Output the [x, y] coordinate of the center of the cell containing the given text.  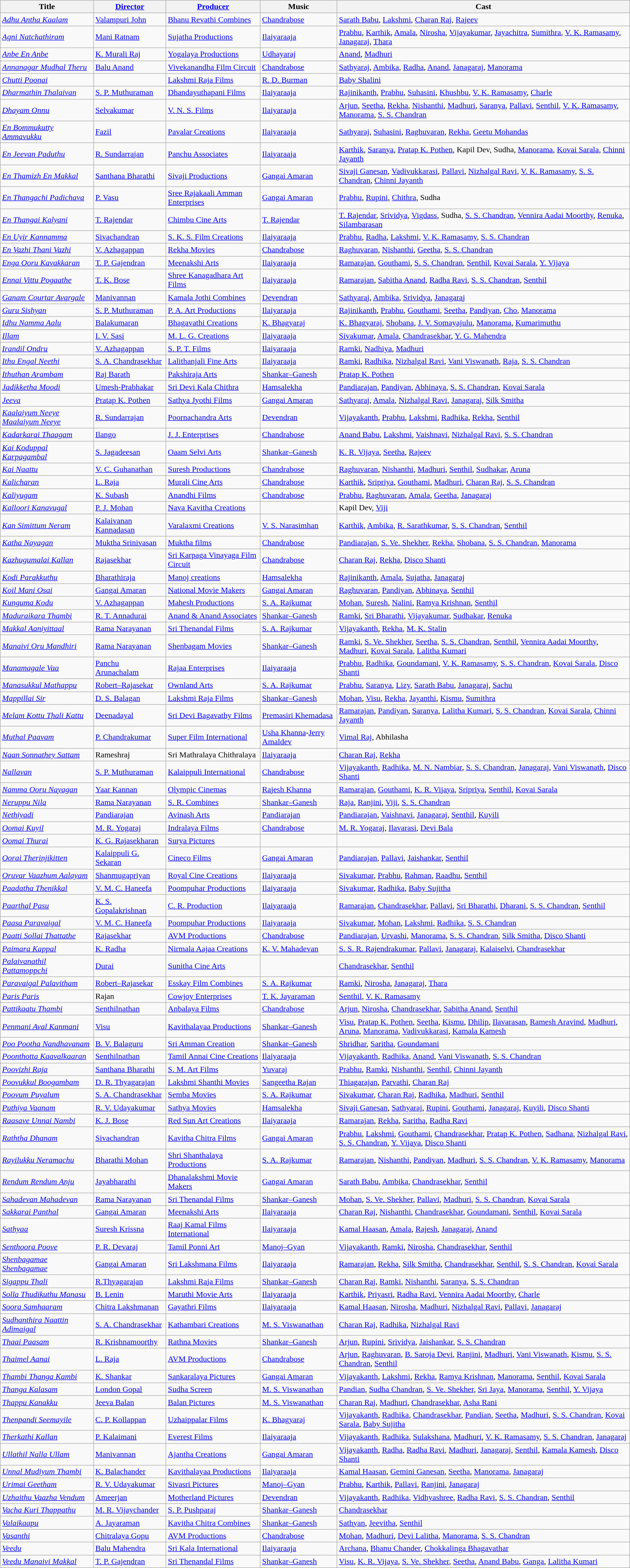
Mohan, Madhuri, Devi Lalitha, Manorama, S. S. Chandran [484, 1536]
Mani Ratnam [130, 37]
Fazil [130, 132]
Kalloori Kanavugal [47, 508]
Pakshiraja Arts [213, 374]
Archana, Bhanu Chander, Chokkalinga Bhagavathar [484, 1548]
Panchu Arunachalam [130, 667]
Bharathi Mohan [130, 1160]
Sankaralaya Pictures [213, 1376]
Sathyaraj, Suhasini, Raghuvaran, Rekha, Geetu Mohandas [484, 132]
Pandiarajan, Urvashi, Manorama, S. S. Chandran, Silk Smitha, Disco Shanti [484, 936]
Usha Khanna-Jerry Amaldev [299, 738]
R. T. Annadurai [130, 616]
Vijayakanth, Lakshmi, Rekha, Ramya Krishnan, Manorama, Senthil, Kovai Sarala [484, 1376]
S. R. Combines [213, 802]
National Movie Makers [213, 590]
V. S. Narasimhan [299, 525]
Sathyaraj, Amala, Nizhalgal Ravi, Janagaraj, Silk Smitha [484, 400]
Kadarkarai Thaagam [47, 434]
Chandrasekhar [484, 1510]
Karthik, Ambika, R. Sarathkumar, S. S. Chandran, Senthil [484, 525]
Ajantha Creations [213, 1454]
S. M. Art Films [213, 1069]
Enga Ooru Kavakkaran [47, 263]
Cineco Films [213, 858]
Charan Raj, Rekha [484, 755]
Mohan, S. Ve. Shekher, Pallavi, Madhuri, S. S. Chandran, Kovai Sarala [484, 1199]
Pavalar Creations [213, 132]
Sathyaraj, Ambika, Radha, Anand, Janagaraj, Manorama [484, 67]
Lalithanjali Fine Arts [213, 361]
Rajesh Khanna [299, 789]
Thappu Kanakku [47, 1402]
Vijayakanth, Radha, Radha Ravi, Madhuri, Janagaraj, Senthil, Kamala Kamesh, Disco Shanti [484, 1454]
Kodi Parakkuthu [47, 577]
Rajinikanth, Prabhu, Suhasini, Khushbu, V. K. Ramasamy, Charle [484, 93]
Sivakumar, Radhika, Baby Sujitha [484, 888]
Ramarajan, Sabitha Anand, Radha Ravi, S. S. Chandran, Senthil [484, 280]
T. Rajendar, Srividya, Vigdass, Sudha, S. S. Chandran, Vennira Aadai Moorthy, Renuka, Silambarasan [484, 220]
En Thamizh En Makkal [47, 176]
Charan Raj, Rekha, Disco Shanti [484, 560]
Vivekanandha Film Circuit [213, 67]
Thaai Paasam [47, 1342]
Manaivi Oru Mandhiri [47, 646]
Shenbagamae Shenbagamae [47, 1264]
Oomai Thurai [47, 841]
Veedu [47, 1548]
T. K. Jayaraman [299, 996]
Ullathil Nalla Ullam [47, 1454]
Olympic Cinemas [213, 789]
Surya Pictures [213, 841]
Indralaya Films [213, 828]
Sahadevan Mahadevan [47, 1199]
K. R. Vijaya, Seetha, Rajeev [484, 452]
Pandiarajan, Pandiyan, Abhinaya, S. S. Chandran, Kovai Sarala [484, 387]
Bharathiraja [130, 577]
Shri Shanthalaya Productions [213, 1160]
J. J. Enterprises [213, 434]
Namma Ooru Nayagan [47, 789]
Dhanalakshmi Movie Makers [213, 1181]
Jeeva [47, 400]
Rekha Movies [213, 250]
Nethiyadi [47, 815]
Shree Kanagadhara Art Films [213, 280]
En Vazhi Thani Vazhi [47, 250]
Nallavan [47, 772]
Sri Mathralaya Chithralaya [213, 755]
Paarthal Pasu [47, 905]
Premasiri Khemadasa [299, 715]
Balu Anand [130, 67]
Manasukkul Mathappu [47, 685]
Annanagar Mudhal Theru [47, 67]
Kamala Jothi Combines [213, 297]
Sathya Movies [213, 1108]
Yuvaraj [299, 1069]
Kalaippuli International [213, 772]
Poo Pootha Nandhavanam [47, 1044]
Uzhaithu Vaazha Vendum [47, 1497]
Oaam Selvi Arts [213, 452]
Sri Devi Kala Chithra [213, 387]
Chimbu Cine Arts [213, 220]
Pandiarajan, S. Ve. Shekher, Rekha, Shobana, S. S. Chandran, Manorama [484, 543]
Nirmala Aajaa Creations [213, 949]
Sri Devi Bagavathy Films [213, 715]
Ramarajan, Rekha, Silk Smitha, Chandrasekhar, Senthil, S. S. Chandran, Kovai Sarala [484, 1264]
Bhanu Revathi Combines [213, 20]
Raghuvaran, Nishanthi, Madhuri, Senthil, Sudhakar, Aruna [484, 469]
Charan Raj, Nishanthi, Chandrasekhar, Goundamani, Senthil, Kovai Sarala [484, 1212]
Sathyaa [47, 1229]
Everest Films [213, 1437]
Vijayakanth, Radhika, Sulakshana, Madhuri, V. K. Ramasamy, S. S. Chandran, Janagaraj [484, 1437]
Vijayakanth, Ramki, Nirosha, Chandrasekhar, Senthil [484, 1247]
Lakshmi Shanthi Movies [213, 1082]
Thaimel Aanai [47, 1359]
Balan Pictures [213, 1402]
K. G. Rajasekharan [130, 841]
Adhu Antha Kaalam [47, 20]
Manamagale Vaa [47, 667]
Kavitha Chitra Combines [213, 1523]
Sakkarai Panthal [47, 1212]
Prabhu, Saranya, Lizy, Sarath Babu, Janagaraj, Sachu [484, 685]
Poovukkul Boogambam [47, 1082]
Balakumaran [130, 323]
Karthik, Priyasri, Radha Ravi, Vennira Aadai Moorthy, Charle [484, 1294]
Producer [213, 7]
Oruvar Vaazhum Aalayam [47, 875]
Mohan, Visu, Rekha, Jayanthi, Kismu, Sumithra [484, 698]
Raasave Unnai Nambi [47, 1120]
Durai [130, 966]
Anbe En Anbe [47, 54]
Maruthi Movie Arts [213, 1294]
Sudhanthira Naattin Adimaigal [47, 1324]
Title [47, 7]
Ramarajan, Gouthami, S. S. Chandran, Senthil, Kovai Sarala, Y. Vijaya [484, 263]
Makkal Aaniyittaal [47, 628]
En Jeevan Paduthu [47, 154]
Vacha Kuri Thappathu [47, 1510]
Shanmugapriyan [130, 875]
R. Krishnamoorthy [130, 1342]
Sathyaraj, Ambika, Srividya, Janagaraj [484, 297]
Vijayakanth, Radhika, Vidhyashree, Radha Ravi, S. S. Chandran, Senthil [484, 1497]
V. C. Guhanathan [130, 469]
Poonthotta Kaavalkaaran [47, 1056]
Sri Kala International [213, 1548]
Varalaxmi Creations [213, 525]
Manoj creations [213, 577]
Soora Samhaaram [47, 1307]
Sivakumar, Charan Raj, Radhika, Madhuri, Senthil [484, 1095]
Maduraikara Thambi [47, 616]
D. R. Thyagarajan [130, 1082]
Raghuvaran, Nishanthi, Geetha, S. S. Chandran [484, 250]
Poovum Puyalum [47, 1095]
Ameerjan [130, 1497]
K. Bhagyaraj, Shobana, J. V. Somayajulu, Manorama, Kumarimuthu [484, 323]
Yogalaya Productions [213, 54]
Sri Karpaga Vinayaga Film Circuit [213, 560]
Udhayaraj [299, 54]
M. R. Yogaraj [130, 828]
Penmani Aval Kanmani [47, 1026]
Music [299, 7]
Kapil Dev, Viji [484, 508]
Chitralaya Gopu [130, 1536]
Kalaivanan Kannadasan [130, 525]
Sathyan, Jeevitha, Senthil [484, 1523]
Sathya Jyothi Films [213, 400]
Unnal Mudiyum Thambi [47, 1472]
Royal Cine Creations [213, 875]
Prabhu, Karthik, Pallavi, Ranjini, Janagaraj [484, 1484]
Ithu Engal Neethi [47, 361]
S. S. R. Rajendrakumar, Pallavi, Janagaraj, Kalaiselvi, Chandrasekhar [484, 949]
Paadatha Thenikkal [47, 888]
Kamal Haasan, Gemini Ganesan, Seetha, Manorama, Janagaraj [484, 1472]
Sangeetha Rajan [299, 1082]
Muthal Paavam [47, 738]
Senthil, V. K. Ramasamy [484, 996]
R.Thyagarajan [130, 1281]
T. K. Bose [130, 280]
Anbalaya Films [213, 1009]
Sri Lakshmana Films [213, 1264]
En Thangachi Padichava [47, 197]
Rajan [130, 996]
Kunguma Kodu [47, 603]
Super Film International [213, 738]
Kathambari Creations [213, 1324]
M. R. Vijaychander [130, 1510]
Paravaigal Palavitham [47, 983]
Guru Sishyan [47, 310]
P. Chandrakumar [130, 738]
B. Lenin [130, 1294]
Karthik, Saranya, Pratap K. Pothen, Kapil Dev, Sudha, Manorama, Kovai Sarala, Chinni Jayanth [484, 154]
Agni Natchathiram [47, 37]
Koil Mani Osai [47, 590]
Katha Nayagan [47, 543]
Valaikaapu [47, 1523]
Solla Thudikuthu Manasu [47, 1294]
Rameshraj [130, 755]
Kaliyugam [47, 495]
Chandrasekhar, Senthil [484, 966]
Kamal Haasan, Amala, Rajesh, Janagaraj, Anand [484, 1229]
Arjun, Raghuvaran, B. Saroja Devi, Ranjini, Madhuri, Vani Viswanath, Kismu, S. S. Chandran, Senthil [484, 1359]
Therkathi Kallan [47, 1437]
Sivakumar, Prabhu, Rahman, Raadhu, Senthil [484, 875]
P. Kalaimani [130, 1437]
Ganam Courtar Avargale [47, 297]
Anand Babu, Lakshmi, Vaishnavi, Nizhalgal Ravi, S. S. Chandran [484, 434]
Sivaji Ganesan, Vadivukkarasi, Pallavi, Nizhalgal Ravi, V. K. Ramasamy, S. S. Chandran, Chinni Jayanth [484, 176]
Baby Shalini [484, 80]
Paatti Sollai Thattathe [47, 936]
Raja, Ranjini, Viji, S. S. Chandran [484, 802]
Raththa Dhanam [47, 1138]
Charan Raj, Radhika, Nizhalgal Ravi [484, 1324]
Tamil Annai Cine Creations [213, 1056]
Semba Movies [213, 1095]
Paasa Paravaigal [47, 923]
Charan Raj, Madhuri, Chandrasekhar, Asha Rani [484, 1402]
Pandiarajan, Vaishnavi, Janagaraj, Senthil, Kuyili [484, 815]
K. Balachander [130, 1472]
Sujatha Productions [213, 37]
Ramki, Nadhiya, Madhuri [484, 349]
Vijayakanth, Rekha, M. K. Stalin [484, 628]
Ramarajan, Pandiyan, Saranya, Lalitha Kumari, S. S. Chandran, Kovai Sarala, Chinni Jayanth [484, 715]
Ramarajan, Chandrasekhar, Pallavi, Sri Bharathi, Dharani, S. S. Chandran, Senthil [484, 905]
Red Sun Art Creations [213, 1120]
Pattikaatu Thambi [47, 1009]
Vijayakanth, Radhika, Anand, Vani Viswanath, S. S. Chandran [484, 1056]
Illam [47, 336]
Sivasri Pictures [213, 1484]
Rajinikanth, Amala, Sujatha, Janagaraj [484, 577]
Visu, Pratap K. Pothen, Seetha, Kismu, Dhilip, Ilavarasan, Ramesh Aravind, Madhuri, Aruna, Manorama, Vadivukkarasi, Kamala Kamesh [484, 1026]
Tamil Ponni Art [213, 1247]
Sudha Screen [213, 1389]
Prabhu, Karthik, Amala, Nirosha, Vijayakumar, Jayachitra, Sumithra, V. K. Ramasamy, Janagaraj, Thara [484, 37]
S. Jagadeesan [130, 452]
Ramarajan, Rekha, Saritha, Radha Ravi [484, 1120]
Vijayakanth, Prabhu, Lakshmi, Radhika, Rekha, Senthil [484, 417]
Pandian, Sudha Chandran, S. Ve. Shekher, Sri Jaya, Manorama, Senthil, Y. Vijaya [484, 1389]
Senthoora Poove [47, 1247]
En Thangai Kalyani [47, 220]
Arjun, Nirosha, Chandrasekhar, Sabitha Anand, Senthil [484, 1009]
Rajaa Enterprises [213, 667]
D. S. Balagan [130, 698]
Jadikketha Moodi [47, 387]
Umesh-Prabhakar [130, 387]
Thambi Thanga Kambi [47, 1376]
Prabhu, Lakshmi, Gouthami, Chandrasekhar, Pratap K. Pothen, Sadhana, Nizhalgal Ravi, S. S. Chandran, Y. Vijaya, Disco Shanti [484, 1138]
Uzhaippalar Films [213, 1419]
Thanga Kalasam [47, 1389]
K. Shankar [130, 1376]
Shenbagam Movies [213, 646]
Sivakumar, Amala, Chandrasekhar, Y. G. Mahendra [484, 336]
Kai Naattu [47, 469]
K. V. Mahadevan [299, 949]
Prabhu, Radhika, Goundamani, V. K. Ramasamy, S. S. Chandran, Kovai Sarala, Disco Shanti [484, 667]
Oorai Therinjikitten [47, 858]
Chutti Poonai [47, 80]
Dhandayuthapani Films [213, 93]
Prabhu, Raghuvaran, Amala, Geetha, Janagaraj [484, 495]
Ownland Arts [213, 685]
Ithuthan Arambam [47, 374]
P. Vasu [130, 197]
Thiagarajan, Parvathi, Charan Raj [484, 1082]
Gayathri Films [213, 1307]
C. P. Kollappan [130, 1419]
Sarath Babu, Ambika, Chandrasekhar, Senthil [484, 1181]
Arjun, Seetha, Rekha, Nishanthi, Madhuri, Saranya, Pallavi, Senthil, V. K. Ramasamy, Manorama, S. S. Chandran [484, 110]
Anand, Madhuri [484, 54]
K. Subash [130, 495]
Ramarajan, Gouthami, K. R. Vijaya, Sripriya, Senthil, Kovai Sarala [484, 789]
Prabhu, Radha, Lakshmi, V. K. Ramasamy, S. S. Chandran [484, 237]
Vasanthi [47, 1536]
Jeeva Balan [130, 1402]
Yaar Kannan [130, 789]
Ramarajan, Nishanthi, Pandiyan, Madhuri, S. S. Chandran, V. K. Ramasamy, Manorama [484, 1160]
R. D. Burman [299, 80]
Cast [484, 7]
Raj Barath [130, 374]
Nava Kavitha Creations [213, 508]
M. R. Yogaraj, Ilavarasi, Devi Bala [484, 828]
Paris Paris [47, 996]
Poornachandra Arts [213, 417]
Sree Rajakaali Amman Enterprises [213, 197]
Murali Cine Arts [213, 482]
P. J. Mohan [130, 508]
Sivaji Productions [213, 176]
Prabhu, Ramki, Nishanthi, Senthil, Chinni Jayanth [484, 1069]
En Uyir Kannamma [47, 237]
Kalicharan [47, 482]
Vijayakanth, Radhika, M. N. Nambiar, S. S. Chandran, Janagaraj, Vani Viswanath, Disco Shanti [484, 772]
Muktha films [213, 543]
Prabhu, Rupini, Chithra, Sudha [484, 197]
Mohan, Suresh, Nalini, Ramya Krishnan, Senthil [484, 603]
Visu [130, 1026]
Director [130, 7]
Kazhugumalai Kallan [47, 560]
Sarath Babu, Lakshmi, Charan Raj, Rajeev [484, 20]
Paimara Kappal [47, 949]
Rajinikanth, Prabhu, Gouthami, Seetha, Pandiyan, Cho, Manorama [484, 310]
Avinash Arts [213, 815]
Arjun, Rupini, Srividya, Jaishankar, S. S. Chandran [484, 1342]
Jayabharathi [130, 1181]
Valampuri John [130, 20]
Mappillai Sir [47, 698]
Sivakumar, Mohan, Lakshmi, Radhika, S. S. Chandran [484, 923]
Ramki, Radhika, Nizhalgal Ravi, Vani Viswanath, Raja, S. S. Chandran [484, 361]
Visu, K. R. Vijaya, S. Ve. Shekher, Seetha, Anand Babu, Ganga, Lalitha Kumari [484, 1561]
Ilango [130, 434]
B. V. Balaguru [130, 1044]
Veedu Manaivi Makkal [47, 1561]
Sunitha Cine Arts [213, 966]
Rayilukku Neramachu [47, 1160]
Kai Koduppal Karpagambal [47, 452]
Mahesh Productions [213, 603]
Motherland Pictures [213, 1497]
En Bommukutty Ammavukku [47, 132]
Ramki, Nirosha, Janagaraj, Thara [484, 983]
Dhayam Onnu [47, 110]
Vijayakanth, Radhika, Chandrasekhar, Pandian, Seetha, Madhuri, S. S. Chandran, Kovai Sarala, Baby Sujitha [484, 1419]
Ennai Vittu Pogaathe [47, 280]
Suresh Productions [213, 469]
V. N. S. Films [213, 110]
Anandhi Films [213, 495]
Thenpandi Seemayile [47, 1419]
Sri Amman Creation [213, 1044]
Urimai Geetham [47, 1484]
Oomai Kuyil [47, 828]
Kavitha Chitra Films [213, 1138]
Pandiarajan, Pallavi, Jaishankar, Senthil [484, 858]
K. J. Bose [130, 1120]
Cowjoy Enterprises [213, 996]
Suresh Krissna [130, 1229]
Bhagavathi Creations [213, 323]
Shridhar, Saritha, Goundamani [484, 1044]
Karthik, Sripriya, Gouthami, Madhuri, Charan Raj, S. S. Chandran [484, 482]
Ramki, S. Ve. Shekher, Seetha, S. S. Chandran, Senthil, Vennira Aadai Moorthy, Madhuri, Kovai Sarala, Lalitha Kumari [484, 646]
M. L. G. Creations [213, 336]
Panchu Associates [213, 154]
Dharmathin Thalaivan [47, 93]
Muktha Srinivasan [130, 543]
Naan Sonnathey Sattam [47, 755]
S. K. S. Film Creations [213, 237]
Neruppu Nila [47, 802]
Poovizhi Raja [47, 1069]
Selvakumar [130, 110]
Puthiya Vaanam [47, 1108]
Balu Mahendra [130, 1548]
London Gopal [130, 1389]
P. A. Art Productions [213, 310]
Anand & Anand Associates [213, 616]
S. P. T. Films [213, 349]
Rendum Rendum Anju [47, 1181]
A. Jayaraman [130, 1523]
Chitra Lakshmanan [130, 1307]
Ramki, Sri Bharathi, Vijayakumar, Sudhakar, Renuka [484, 616]
K. Murali Raj [130, 54]
Palaivanathil Pattamoppchi [47, 966]
Raaj Kamal Films International [213, 1229]
Sivaji Ganesan, Sathyaraj, Rupini, Gouthami, Janagaraj, Kuyili, Disco Shanti [484, 1108]
Charan Raj, Ramki, Nishanthi, Saranya, S. S. Chandran [484, 1281]
Sigappu Thali [47, 1281]
Kan Simittum Neram [47, 525]
K. Radha [130, 949]
Vimal Raj, Abhilasha [484, 738]
Irandil Ondru [47, 349]
Kaalaiyum Neeye Maalaiyum Neeye [47, 417]
Kamal Haasan, Nirosha, Madhuri, Nizhalgal Ravi, Pallavi, Janagaraj [484, 1307]
Deenadayal [130, 715]
Melam Kottu Thali Kattu [47, 715]
K. S. Gopalakrishnan [130, 905]
Rathna Movies [213, 1342]
Idhu Namma Aalu [47, 323]
Raghuvaran, Pandiyan, Abhinaya, Senthil [484, 590]
C. R. Production [213, 905]
Kalaippuli G. Sekaran [130, 858]
Esskay Film Combines [213, 983]
P. R. Devaraj [130, 1247]
I. V. Sasi [130, 336]
S. P. Pushparaj [213, 1510]
